Determine the (X, Y) coordinate at the center of the cell enclosing the given text.  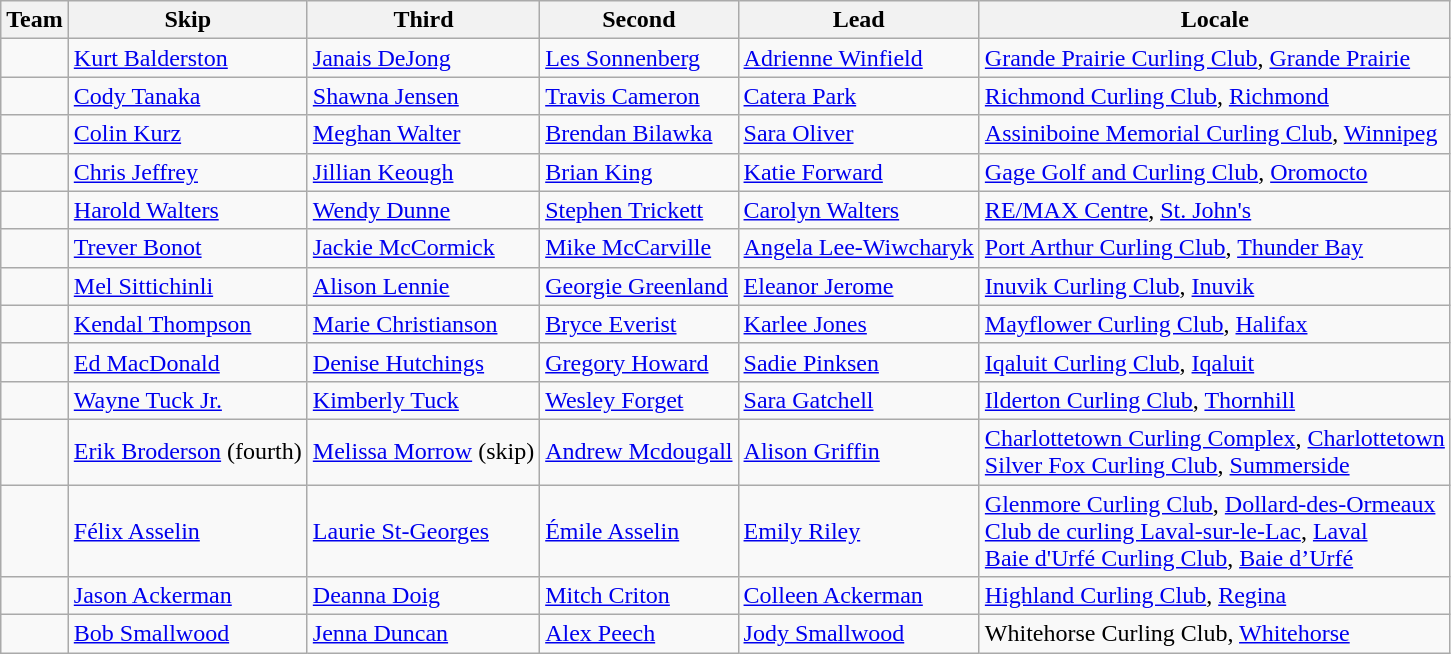
Mayflower Curling Club, Halifax (1214, 324)
Emily Riley (858, 530)
Mitch Criton (639, 596)
Cody Tanaka (188, 96)
RE/MAX Centre, St. John's (1214, 210)
Meghan Walter (423, 134)
Inuvik Curling Club, Inuvik (1214, 286)
Catera Park (858, 96)
Jason Ackerman (188, 596)
Ed MacDonald (188, 362)
Colleen Ackerman (858, 596)
Lead (858, 20)
Glenmore Curling Club, Dollard-des-OrmeauxClub de curling Laval-sur-le-Lac, LavalBaie d'Urfé Curling Club, Baie d’Urfé (1214, 530)
Mike McCarville (639, 248)
Kimberly Tuck (423, 400)
Highland Curling Club, Regina (1214, 596)
Alex Peech (639, 634)
Alison Griffin (858, 452)
Adrienne Winfield (858, 58)
Harold Walters (188, 210)
Chris Jeffrey (188, 172)
Mel Sittichinli (188, 286)
Charlottetown Curling Complex, CharlottetownSilver Fox Curling Club, Summerside (1214, 452)
Jillian Keough (423, 172)
Travis Cameron (639, 96)
Félix Asselin (188, 530)
Ilderton Curling Club, Thornhill (1214, 400)
Émile Asselin (639, 530)
Jenna Duncan (423, 634)
Kurt Balderston (188, 58)
Wendy Dunne (423, 210)
Port Arthur Curling Club, Thunder Bay (1214, 248)
Carolyn Walters (858, 210)
Assiniboine Memorial Curling Club, Winnipeg (1214, 134)
Richmond Curling Club, Richmond (1214, 96)
Andrew Mcdougall (639, 452)
Les Sonnenberg (639, 58)
Third (423, 20)
Wesley Forget (639, 400)
Brendan Bilawka (639, 134)
Trever Bonot (188, 248)
Karlee Jones (858, 324)
Second (639, 20)
Alison Lennie (423, 286)
Erik Broderson (fourth) (188, 452)
Jody Smallwood (858, 634)
Skip (188, 20)
Sara Oliver (858, 134)
Janais DeJong (423, 58)
Bob Smallwood (188, 634)
Sadie Pinksen (858, 362)
Gregory Howard (639, 362)
Laurie St-Georges (423, 530)
Bryce Everist (639, 324)
Marie Christianson (423, 324)
Katie Forward (858, 172)
Locale (1214, 20)
Iqaluit Curling Club, Iqaluit (1214, 362)
Colin Kurz (188, 134)
Angela Lee-Wiwcharyk (858, 248)
Denise Hutchings (423, 362)
Jackie McCormick (423, 248)
Kendal Thompson (188, 324)
Stephen Trickett (639, 210)
Eleanor Jerome (858, 286)
Georgie Greenland (639, 286)
Gage Golf and Curling Club, Oromocto (1214, 172)
Shawna Jensen (423, 96)
Team (35, 20)
Whitehorse Curling Club, Whitehorse (1214, 634)
Grande Prairie Curling Club, Grande Prairie (1214, 58)
Sara Gatchell (858, 400)
Deanna Doig (423, 596)
Brian King (639, 172)
Wayne Tuck Jr. (188, 400)
Melissa Morrow (skip) (423, 452)
